Identify which cell holds the provided text, then report its [X, Y] central coordinate. 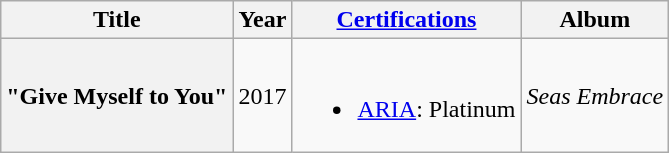
Title [117, 20]
Album [595, 20]
ARIA: Platinum [406, 96]
Year [262, 20]
Certifications [406, 20]
Seas Embrace [595, 96]
"Give Myself to You" [117, 96]
2017 [262, 96]
